Output the (X, Y) coordinate of the center of the cell containing the given text.  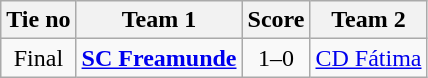
Team 2 (368, 20)
Tie no (38, 20)
1–0 (276, 58)
CD Fátima (368, 58)
SC Freamunde (159, 58)
Team 1 (159, 20)
Score (276, 20)
Final (38, 58)
